Identify which cell holds the provided text, then report its (x, y) central coordinate. 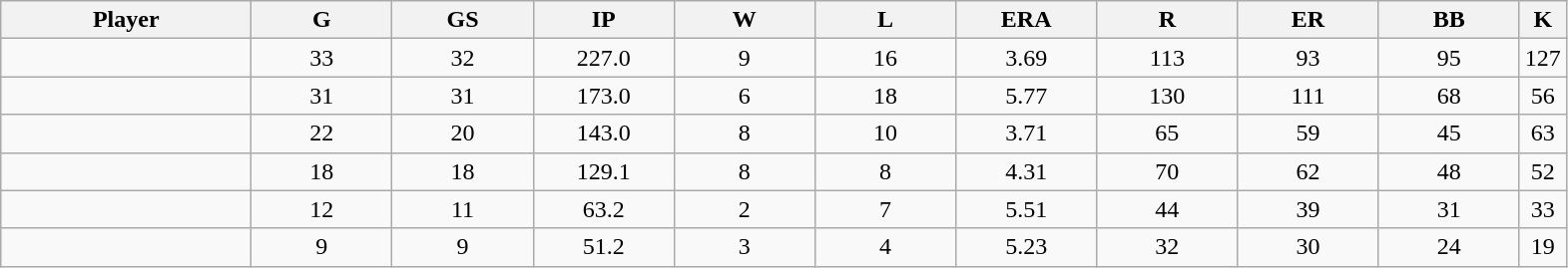
5.77 (1026, 96)
Player (126, 20)
56 (1543, 96)
4 (884, 247)
68 (1449, 96)
70 (1168, 171)
173.0 (603, 96)
51.2 (603, 247)
L (884, 20)
10 (884, 134)
11 (463, 209)
48 (1449, 171)
127 (1543, 58)
16 (884, 58)
ERA (1026, 20)
130 (1168, 96)
59 (1307, 134)
GS (463, 20)
63 (1543, 134)
52 (1543, 171)
3.69 (1026, 58)
113 (1168, 58)
44 (1168, 209)
19 (1543, 247)
7 (884, 209)
227.0 (603, 58)
65 (1168, 134)
5.23 (1026, 247)
5.51 (1026, 209)
2 (745, 209)
45 (1449, 134)
39 (1307, 209)
22 (321, 134)
4.31 (1026, 171)
IP (603, 20)
W (745, 20)
G (321, 20)
63.2 (603, 209)
129.1 (603, 171)
20 (463, 134)
143.0 (603, 134)
3 (745, 247)
ER (1307, 20)
62 (1307, 171)
93 (1307, 58)
12 (321, 209)
R (1168, 20)
K (1543, 20)
24 (1449, 247)
BB (1449, 20)
95 (1449, 58)
111 (1307, 96)
3.71 (1026, 134)
6 (745, 96)
30 (1307, 247)
